Provide the [X, Y] coordinate of the cell's center where the given text is located.  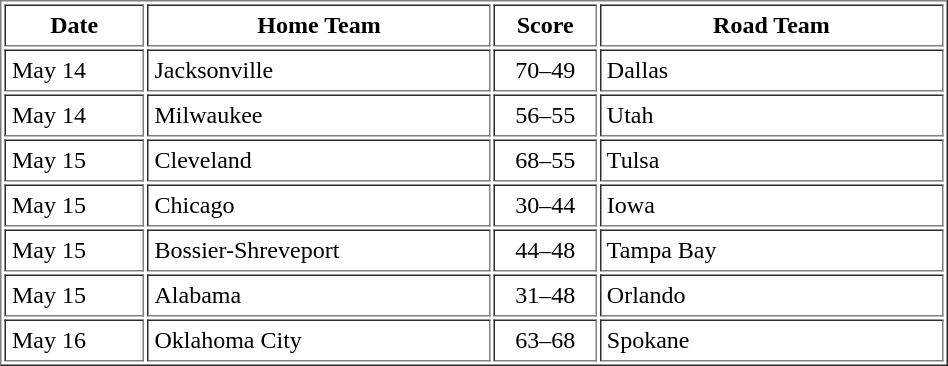
Score [545, 25]
Oklahoma City [319, 341]
31–48 [545, 295]
Iowa [771, 205]
Road Team [771, 25]
63–68 [545, 341]
Milwaukee [319, 115]
Date [74, 25]
Tulsa [771, 161]
Dallas [771, 71]
30–44 [545, 205]
Jacksonville [319, 71]
70–49 [545, 71]
May 16 [74, 341]
Cleveland [319, 161]
Spokane [771, 341]
Home Team [319, 25]
Bossier-Shreveport [319, 251]
Tampa Bay [771, 251]
44–48 [545, 251]
Alabama [319, 295]
68–55 [545, 161]
Orlando [771, 295]
56–55 [545, 115]
Chicago [319, 205]
Utah [771, 115]
